Return (x, y) of the center of cell containing provided text 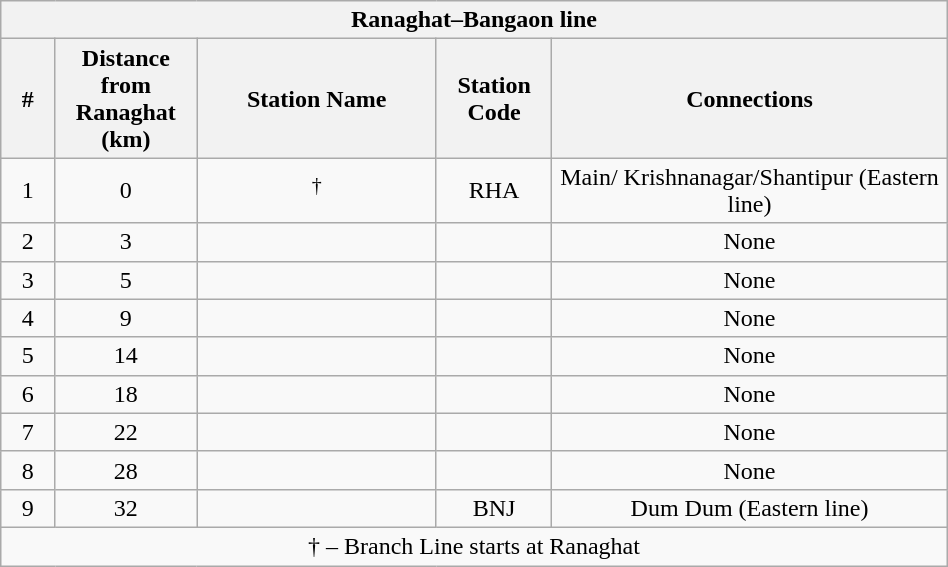
Ranaghat–Bangaon line (474, 20)
Station Name (316, 98)
† (316, 190)
4 (28, 318)
1 (28, 190)
Connections (750, 98)
RHA (494, 190)
2 (28, 242)
14 (126, 356)
† – Branch Line starts at Ranaghat (474, 546)
BNJ (494, 508)
Station Code (494, 98)
18 (126, 394)
Dum Dum (Eastern line) (750, 508)
22 (126, 432)
6 (28, 394)
Main/ Krishnanagar/Shantipur (Eastern line) (750, 190)
Distance from Ranaghat (km) (126, 98)
0 (126, 190)
7 (28, 432)
32 (126, 508)
28 (126, 470)
# (28, 98)
8 (28, 470)
